Provide the (x, y) coordinate of the cell's center where the given text is located.  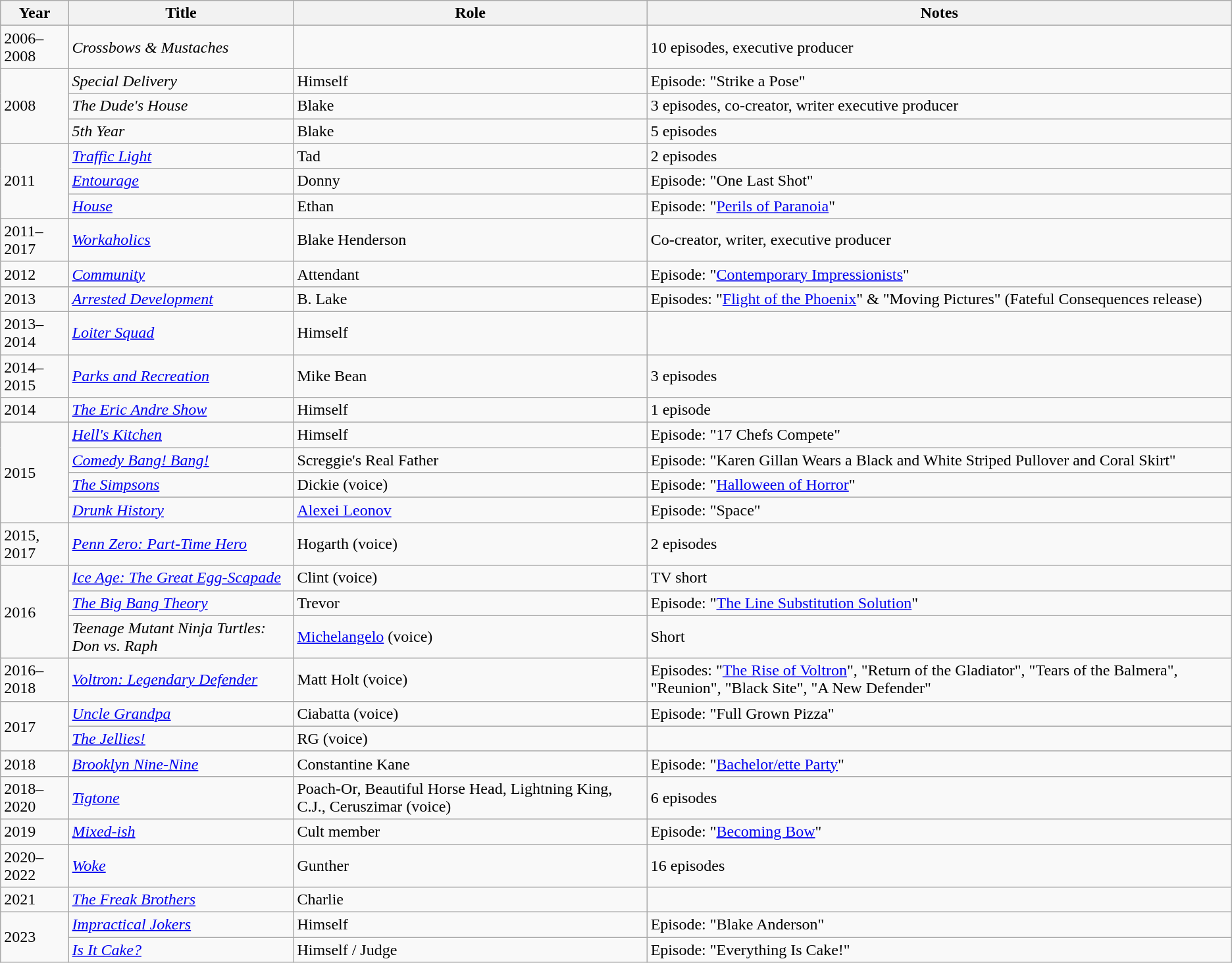
Episode: "One Last Shot" (939, 181)
B. Lake (470, 299)
2023 (34, 937)
Attendant (470, 274)
2008 (34, 106)
Brooklyn Nine-Nine (181, 764)
Episode: "Blake Anderson" (939, 925)
Trevor (470, 603)
Michelangelo (voice) (470, 637)
Arrested Development (181, 299)
Woke (181, 865)
Role (470, 13)
Traffic Light (181, 156)
Episode: "The Line Substitution Solution" (939, 603)
Mike Bean (470, 375)
2012 (34, 274)
The Freak Brothers (181, 900)
Donny (470, 181)
Episode: "Bachelor/ette Party" (939, 764)
Is It Cake? (181, 950)
Episodes: "The Rise of Voltron", "Return of the Gladiator", "Tears of the Balmera", "Reunion", "Black Site", "A New Defender" (939, 679)
Crossbows & Mustaches (181, 47)
Screggie's Real Father (470, 460)
Gunther (470, 865)
5 episodes (939, 131)
Parks and Recreation (181, 375)
Tad (470, 156)
Episode: "Karen Gillan Wears a Black and White Striped Pullover and Coral Skirt" (939, 460)
Dickie (voice) (470, 485)
2020–2022 (34, 865)
2015, 2017 (34, 544)
2015 (34, 473)
TV short (939, 578)
Episode: "Everything Is Cake!" (939, 950)
Teenage Mutant Ninja Turtles: Don vs. Raph (181, 637)
Loiter Squad (181, 333)
10 episodes, executive producer (939, 47)
The Big Bang Theory (181, 603)
3 episodes, co-creator, writer executive producer (939, 106)
Impractical Jokers (181, 925)
2014 (34, 410)
Episode: "Strike a Pose" (939, 81)
Voltron: Legendary Defender (181, 679)
Year (34, 13)
Episode: "17 Chefs Compete" (939, 435)
Entourage (181, 181)
Constantine Kane (470, 764)
Notes (939, 13)
Community (181, 274)
2016–2018 (34, 679)
Special Delivery (181, 81)
Episode: "Perils of Paranoia" (939, 206)
2006–2008 (34, 47)
3 episodes (939, 375)
Matt Holt (voice) (470, 679)
Alexei Leonov (470, 510)
Penn Zero: Part-Time Hero (181, 544)
Ethan (470, 206)
Workaholics (181, 240)
5th Year (181, 131)
The Dude's House (181, 106)
Cult member (470, 831)
Tigtone (181, 798)
Episode: "Full Grown Pizza" (939, 714)
2021 (34, 900)
Ciabatta (voice) (470, 714)
Co-creator, writer, executive producer (939, 240)
Blake Henderson (470, 240)
Mixed-ish (181, 831)
Comedy Bang! Bang! (181, 460)
Episode: "Becoming Bow" (939, 831)
16 episodes (939, 865)
Episode: "Contemporary Impressionists" (939, 274)
Charlie (470, 900)
2017 (34, 726)
2013 (34, 299)
2011 (34, 181)
Uncle Grandpa (181, 714)
Himself / Judge (470, 950)
House (181, 206)
RG (voice) (470, 739)
2016 (34, 612)
2014–2015 (34, 375)
Ice Age: The Great Egg-Scapade (181, 578)
Title (181, 13)
The Simpsons (181, 485)
Episodes: "Flight of the Phoenix" & "Moving Pictures" (Fateful Consequences release) (939, 299)
The Eric Andre Show (181, 410)
Hogarth (voice) (470, 544)
Episode: "Halloween of Horror" (939, 485)
Drunk History (181, 510)
Clint (voice) (470, 578)
Short (939, 637)
2018–2020 (34, 798)
2013–2014 (34, 333)
2019 (34, 831)
Poach-Or, Beautiful Horse Head, Lightning King, C.J., Ceruszimar (voice) (470, 798)
6 episodes (939, 798)
1 episode (939, 410)
Episode: "Space" (939, 510)
Hell's Kitchen (181, 435)
2011–2017 (34, 240)
The Jellies! (181, 739)
2018 (34, 764)
